Identify which cell holds the provided text, then report its [x, y] central coordinate. 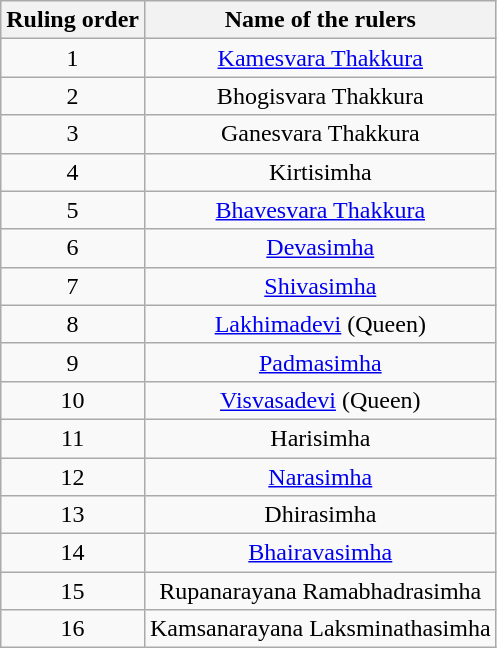
Visvasadevi (Queen) [320, 400]
Devasimha [320, 248]
15 [73, 591]
2 [73, 96]
10 [73, 400]
3 [73, 134]
7 [73, 286]
Lakhimadevi (Queen) [320, 324]
11 [73, 438]
Kirtisimha [320, 172]
Ruling order [73, 20]
9 [73, 362]
13 [73, 515]
1 [73, 58]
Bhairavasimha [320, 553]
Harisimha [320, 438]
Kamesvara Thakkura [320, 58]
Shivasimha [320, 286]
Kamsanarayana Laksminathasimha [320, 629]
Dhirasimha [320, 515]
Padmasimha [320, 362]
Narasimha [320, 477]
Name of the rulers [320, 20]
Rupanarayana Ramabhadrasimha [320, 591]
5 [73, 210]
Ganesvara Thakkura [320, 134]
6 [73, 248]
Bhavesvara Thakkura [320, 210]
16 [73, 629]
14 [73, 553]
4 [73, 172]
12 [73, 477]
Bhogisvara Thakkura [320, 96]
8 [73, 324]
